Output the [x, y] coordinate of the center of the cell containing the given text.  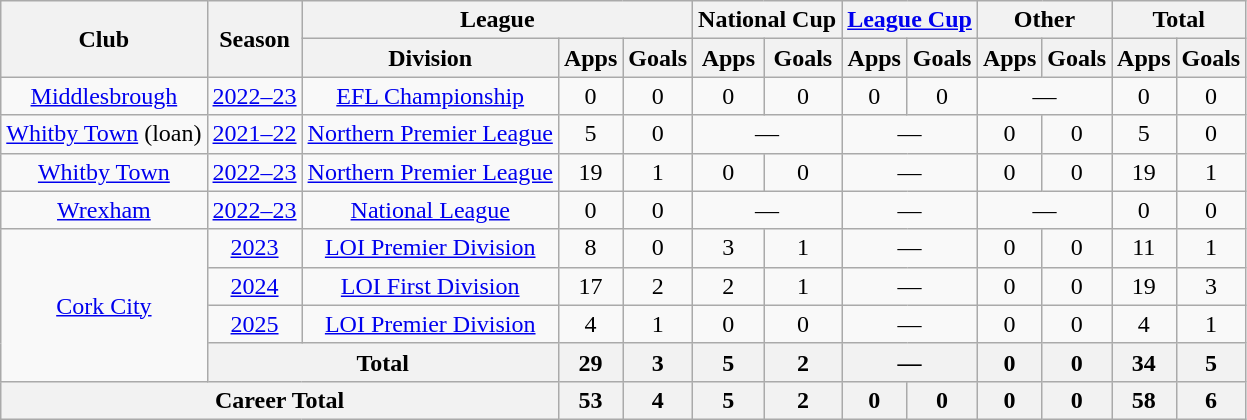
Club [104, 39]
Career Total [280, 400]
Other [1044, 20]
Cork City [104, 305]
2025 [254, 324]
8 [590, 248]
6 [1211, 400]
Division [430, 58]
Middlesbrough [104, 96]
League Cup [910, 20]
2023 [254, 248]
EFL Championship [430, 96]
29 [590, 362]
53 [590, 400]
National League [430, 210]
Whitby Town [104, 172]
58 [1144, 400]
34 [1144, 362]
LOI First Division [430, 286]
11 [1144, 248]
17 [590, 286]
National Cup [768, 20]
Whitby Town (loan) [104, 134]
Season [254, 39]
2024 [254, 286]
League [497, 20]
2021–22 [254, 134]
Wrexham [104, 210]
